Detect which cell encompasses the target text, then output its [X, Y] center coordinate. 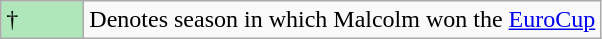
† [42, 20]
Denotes season in which Malcolm won the EuroCup [342, 20]
